Output the [x, y] coordinate of the center of the cell containing the given text.  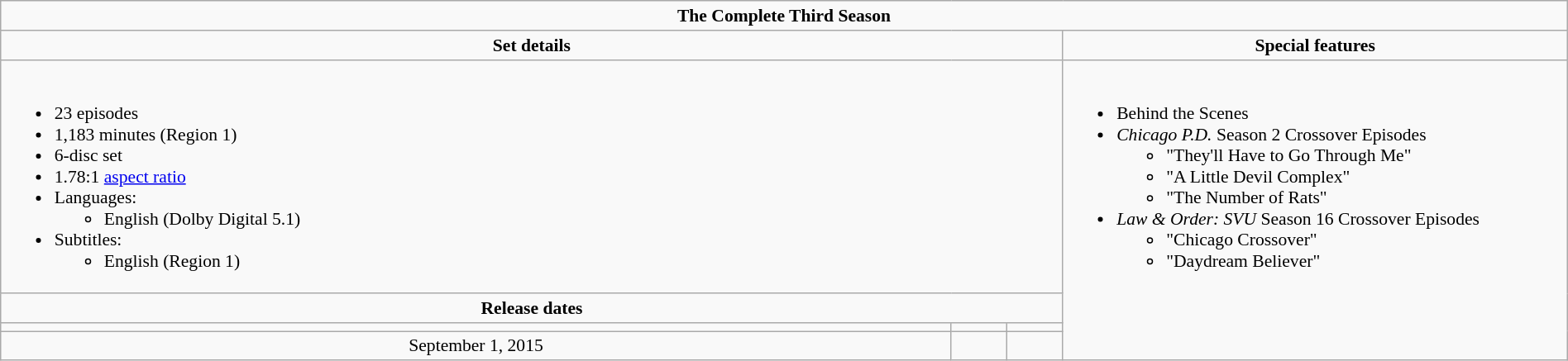
Set details [532, 45]
The Complete Third Season [784, 16]
Special features [1315, 45]
September 1, 2015 [476, 346]
Release dates [532, 308]
23 episodes1,183 minutes (Region 1)6-disc set1.78:1 aspect ratioLanguages:English (Dolby Digital 5.1)Subtitles:English (Region 1) [532, 177]
